Output the [X, Y] coordinate of the center of the cell containing the given text.  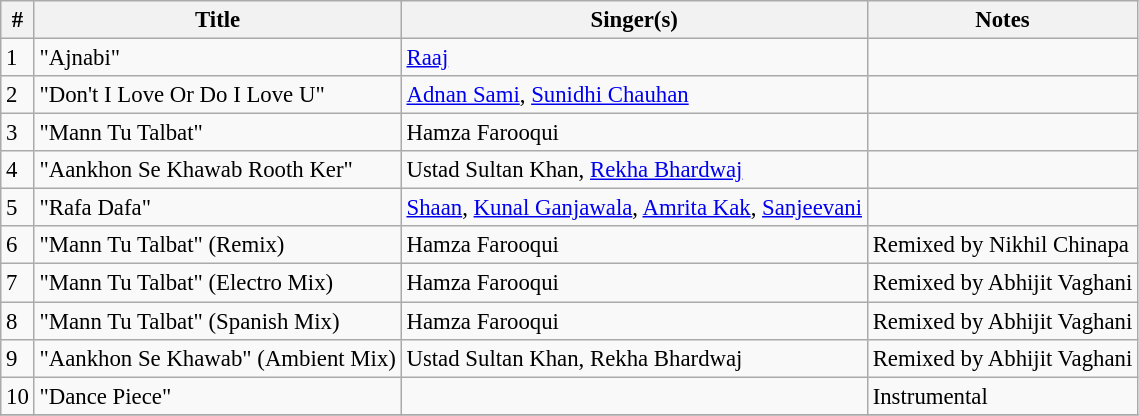
4 [18, 170]
3 [18, 133]
5 [18, 208]
10 [18, 396]
"Mann Tu Talbat" (Remix) [218, 245]
"Don't I Love Or Do I Love U" [218, 95]
Instrumental [1002, 396]
Raaj [634, 58]
"Dance Piece" [218, 396]
"Mann Tu Talbat" (Electro Mix) [218, 283]
Shaan, Kunal Ganjawala, Amrita Kak, Sanjeevani [634, 208]
"Mann Tu Talbat" [218, 133]
8 [18, 321]
1 [18, 58]
Adnan Sami, Sunidhi Chauhan [634, 95]
# [18, 20]
Title [218, 20]
Notes [1002, 20]
"Ajnabi" [218, 58]
7 [18, 283]
9 [18, 358]
Singer(s) [634, 20]
"Rafa Dafa" [218, 208]
"Aankhon Se Khawab Rooth Ker" [218, 170]
6 [18, 245]
2 [18, 95]
"Mann Tu Talbat" (Spanish Mix) [218, 321]
Remixed by Nikhil Chinapa [1002, 245]
"Aankhon Se Khawab" (Ambient Mix) [218, 358]
